Scan for the cell matching the given text and deliver its (X, Y) coordinate at center. 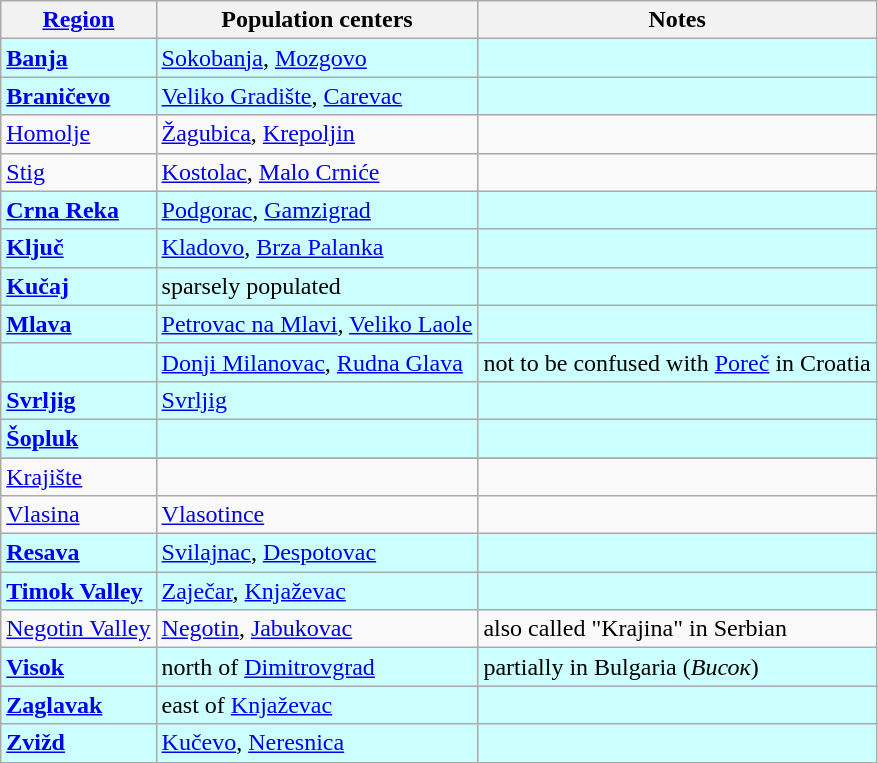
Region (78, 20)
Banja (78, 58)
Kučevo, Neresnica (317, 743)
Notes (677, 20)
sparsely populated (317, 286)
Zaječar, Knjaževac (317, 591)
Podgorac, Gamzigrad (317, 210)
Zvižd (78, 743)
Visok (78, 667)
also called "Krajina" in Serbian (677, 629)
Kladovo, Brza Palanka (317, 248)
Population centers (317, 20)
Sokobanja, Mozgovo (317, 58)
Homolje (78, 134)
Kučaj (78, 286)
Žagubica, Krepoljin (317, 134)
Krajište (78, 477)
Negotin, Jabukovac (317, 629)
Ključ (78, 248)
Svilajnac, Despotovac (317, 553)
east of Knjaževac (317, 705)
Zaglavak (78, 705)
Resava (78, 553)
Vlasina (78, 515)
Vlasotince (317, 515)
partially in Bulgaria (Висок) (677, 667)
north of Dimitrovgrad (317, 667)
Petrovac na Mlavi, Veliko Laole (317, 324)
Stig (78, 172)
Veliko Gradište, Carevac (317, 96)
Negotin Valley (78, 629)
not to be confused with Poreč in Croatia (677, 362)
Donji Milanovac, Rudna Glava (317, 362)
Kostolac, Malo Crniće (317, 172)
Timok Valley (78, 591)
Crna Reka (78, 210)
Šopluk (78, 438)
Mlava (78, 324)
Braničevo (78, 96)
